Locate the cell with the specified text and output its [x, y] center coordinate. 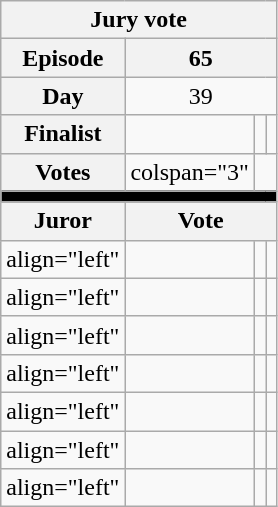
Day [63, 96]
colspan="3" [190, 172]
Episode [63, 58]
Jury vote [139, 20]
Vote [201, 221]
65 [201, 58]
Votes [63, 172]
Juror [63, 221]
Finalist [63, 134]
39 [201, 96]
